Extract the [X, Y] coordinate from the center of the cell holding the provided text.  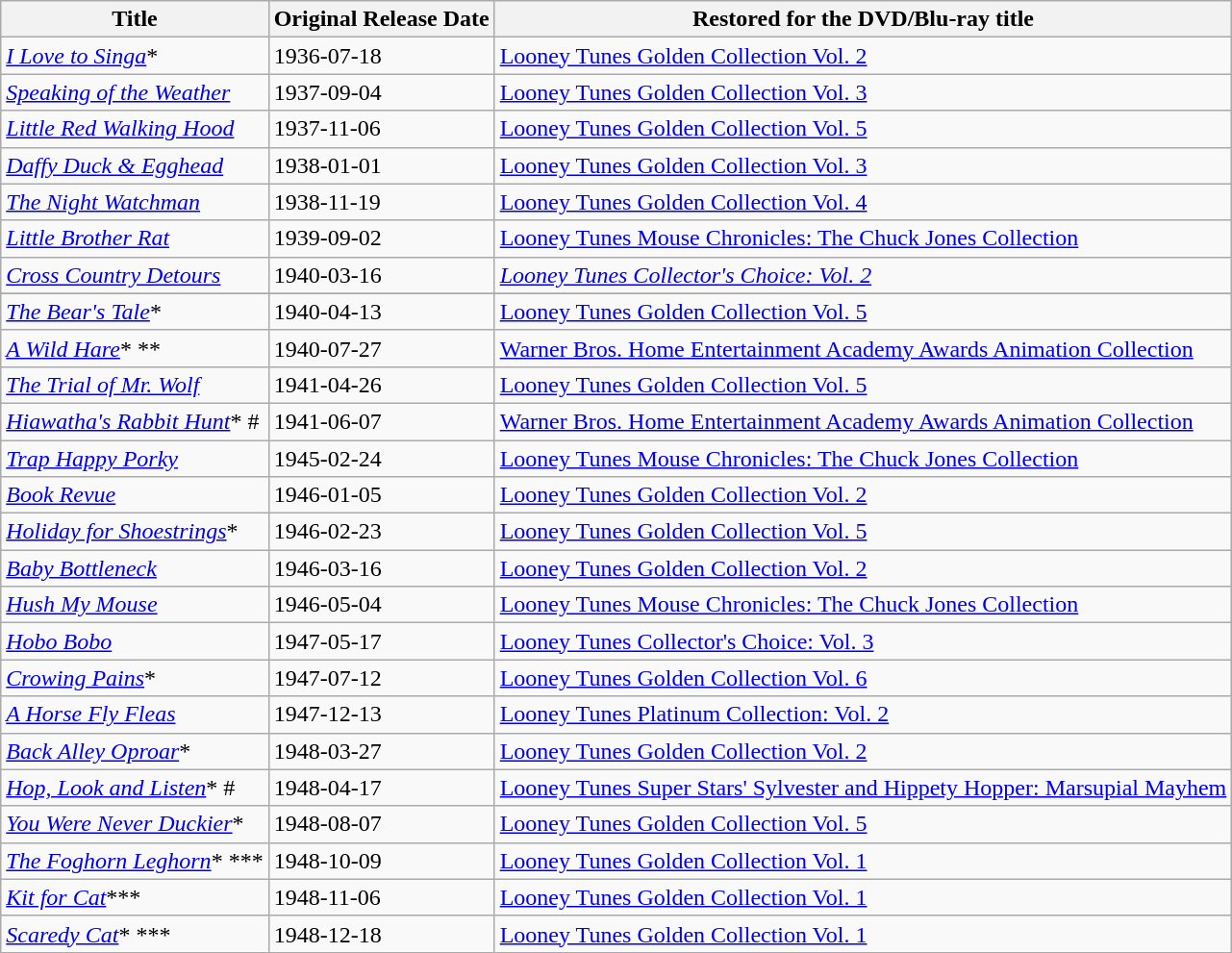
Daffy Duck & Egghead [135, 165]
1938-01-01 [381, 165]
Trap Happy Porky [135, 459]
Restored for the DVD/Blu-ray title [864, 19]
Original Release Date [381, 19]
Baby Bottleneck [135, 568]
1937-11-06 [381, 129]
1947-07-12 [381, 678]
1945-02-24 [381, 459]
The Foghorn Leghorn* *** [135, 861]
1937-09-04 [381, 92]
The Bear's Tale* [135, 312]
Speaking of the Weather [135, 92]
1948-03-27 [381, 751]
1947-12-13 [381, 715]
Looney Tunes Super Stars' Sylvester and Hippety Hopper: Marsupial Mayhem [864, 788]
1948-11-06 [381, 897]
Book Revue [135, 495]
A Wild Hare* ** [135, 348]
Hobo Bobo [135, 641]
Looney Tunes Platinum Collection: Vol. 2 [864, 715]
Scaredy Cat* *** [135, 934]
1947-05-17 [381, 641]
You Were Never Duckier* [135, 824]
A Horse Fly Fleas [135, 715]
1948-12-18 [381, 934]
The Trial of Mr. Wolf [135, 385]
Crowing Pains* [135, 678]
1946-03-16 [381, 568]
1941-04-26 [381, 385]
I Love to Singa* [135, 56]
Looney Tunes Golden Collection Vol. 6 [864, 678]
1936-07-18 [381, 56]
1946-02-23 [381, 532]
Hush My Mouse [135, 605]
1948-10-09 [381, 861]
Cross Country Detours [135, 275]
Little Red Walking Hood [135, 129]
Little Brother Rat [135, 238]
1948-04-17 [381, 788]
Holiday for Shoestrings* [135, 532]
Hiawatha's Rabbit Hunt* # [135, 421]
1940-03-16 [381, 275]
Back Alley Oproar* [135, 751]
1946-05-04 [381, 605]
1948-08-07 [381, 824]
1941-06-07 [381, 421]
1940-04-13 [381, 312]
Looney Tunes Collector's Choice: Vol. 3 [864, 641]
Kit for Cat*** [135, 897]
Title [135, 19]
1946-01-05 [381, 495]
Looney Tunes Collector's Choice: Vol. 2 [864, 275]
1938-11-19 [381, 202]
The Night Watchman [135, 202]
1939-09-02 [381, 238]
Looney Tunes Golden Collection Vol. 4 [864, 202]
Hop, Look and Listen* # [135, 788]
1940-07-27 [381, 348]
